For the text-containing cell, return its midpoint in [x, y] coordinate format. 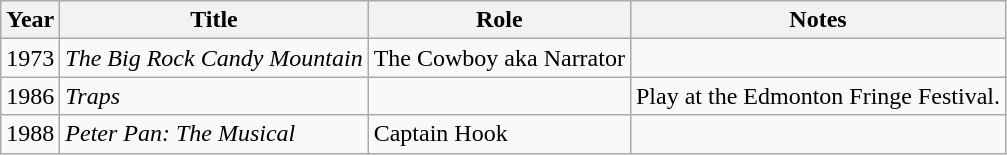
1988 [30, 134]
1973 [30, 58]
Year [30, 20]
The Big Rock Candy Mountain [214, 58]
1986 [30, 96]
Play at the Edmonton Fringe Festival. [818, 96]
The Cowboy aka Narrator [499, 58]
Role [499, 20]
Captain Hook [499, 134]
Peter Pan: The Musical [214, 134]
Traps [214, 96]
Title [214, 20]
Notes [818, 20]
